Capture the cell that displays the provided text and extract its (x, y) central coordinate. 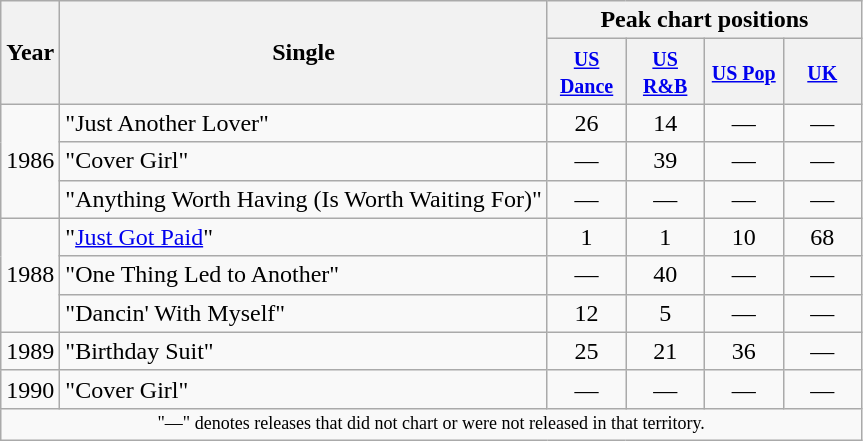
"Just Got Paid" (304, 237)
"—" denotes releases that did not chart or were not released in that territory. (432, 424)
US Dance (586, 72)
US R&B (666, 72)
36 (744, 351)
5 (666, 313)
39 (666, 161)
68 (822, 237)
"Anything Worth Having (Is Worth Waiting For)" (304, 199)
UK (822, 72)
12 (586, 313)
"One Thing Led to Another" (304, 275)
Single (304, 52)
"Birthday Suit" (304, 351)
US Pop (744, 72)
Peak chart positions (704, 20)
25 (586, 351)
21 (666, 351)
14 (666, 123)
1988 (30, 275)
"Dancin' With Myself" (304, 313)
40 (666, 275)
Year (30, 52)
"Just Another Lover" (304, 123)
10 (744, 237)
1986 (30, 161)
26 (586, 123)
1990 (30, 389)
1989 (30, 351)
